Capture the cell that displays the provided text and extract its [X, Y] central coordinate. 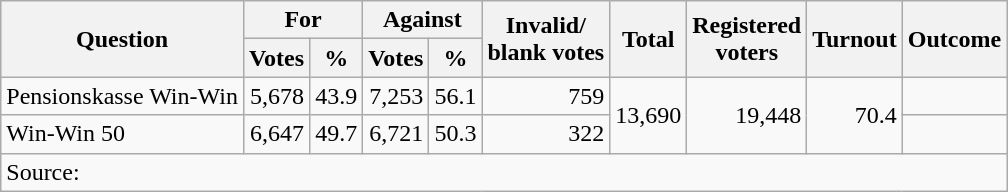
Invalid/blank votes [546, 39]
43.9 [336, 96]
Source: [504, 172]
Against [422, 20]
Registeredvoters [747, 39]
Question [122, 39]
49.7 [336, 134]
6,721 [396, 134]
Pensionskasse Win-Win [122, 96]
For [302, 20]
19,448 [747, 115]
6,647 [276, 134]
Total [648, 39]
Turnout [855, 39]
759 [546, 96]
322 [546, 134]
13,690 [648, 115]
56.1 [456, 96]
5,678 [276, 96]
50.3 [456, 134]
Win-Win 50 [122, 134]
7,253 [396, 96]
70.4 [855, 115]
Outcome [954, 39]
